Determine the (x, y) coordinate at the center of the cell enclosing the given text.  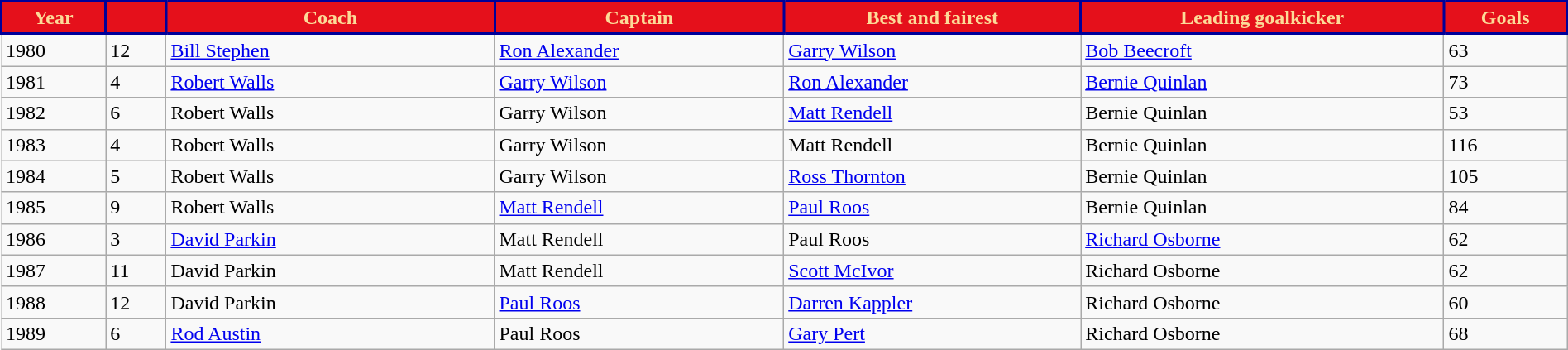
Rod Austin (331, 333)
53 (1505, 113)
5 (136, 176)
1980 (54, 50)
1987 (54, 271)
Bill Stephen (331, 50)
Best and fairest (933, 18)
1986 (54, 239)
63 (1505, 50)
116 (1505, 145)
11 (136, 271)
Scott McIvor (933, 271)
1981 (54, 82)
1989 (54, 333)
Leading goalkicker (1262, 18)
1988 (54, 302)
73 (1505, 82)
Year (54, 18)
Bob Beecroft (1262, 50)
3 (136, 239)
1983 (54, 145)
84 (1505, 208)
Goals (1505, 18)
68 (1505, 333)
Coach (331, 18)
1985 (54, 208)
Gary Pert (933, 333)
105 (1505, 176)
Captain (639, 18)
1984 (54, 176)
1982 (54, 113)
Darren Kappler (933, 302)
60 (1505, 302)
Ross Thornton (933, 176)
9 (136, 208)
